Scan for the cell matching the given text and deliver its (x, y) coordinate at center. 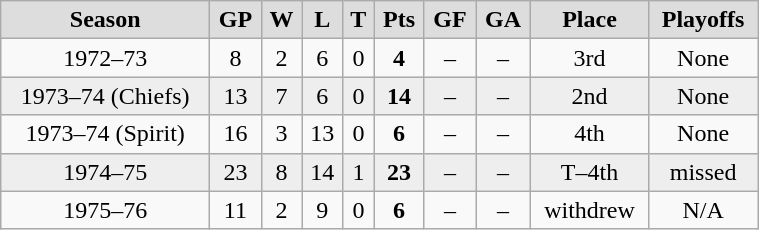
Pts (399, 20)
N/A (704, 210)
3 (282, 134)
4th (589, 134)
Season (106, 20)
1973–74 (Spirit) (106, 134)
W (282, 20)
T (358, 20)
16 (236, 134)
11 (236, 210)
withdrew (589, 210)
missed (704, 172)
T–4th (589, 172)
Place (589, 20)
1974–75 (106, 172)
1 (358, 172)
9 (322, 210)
L (322, 20)
GF (450, 20)
Playoffs (704, 20)
GP (236, 20)
1975–76 (106, 210)
4 (399, 58)
1973–74 (Chiefs) (106, 96)
2nd (589, 96)
3rd (589, 58)
1972–73 (106, 58)
7 (282, 96)
GA (504, 20)
